Identify which cell holds the provided text, then report its (x, y) central coordinate. 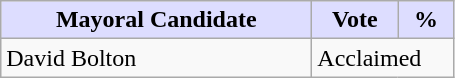
Acclaimed (383, 58)
David Bolton (156, 58)
% (426, 20)
Vote (355, 20)
Mayoral Candidate (156, 20)
